Search for the cell housing the specified text and yield its [x, y] center coordinate. 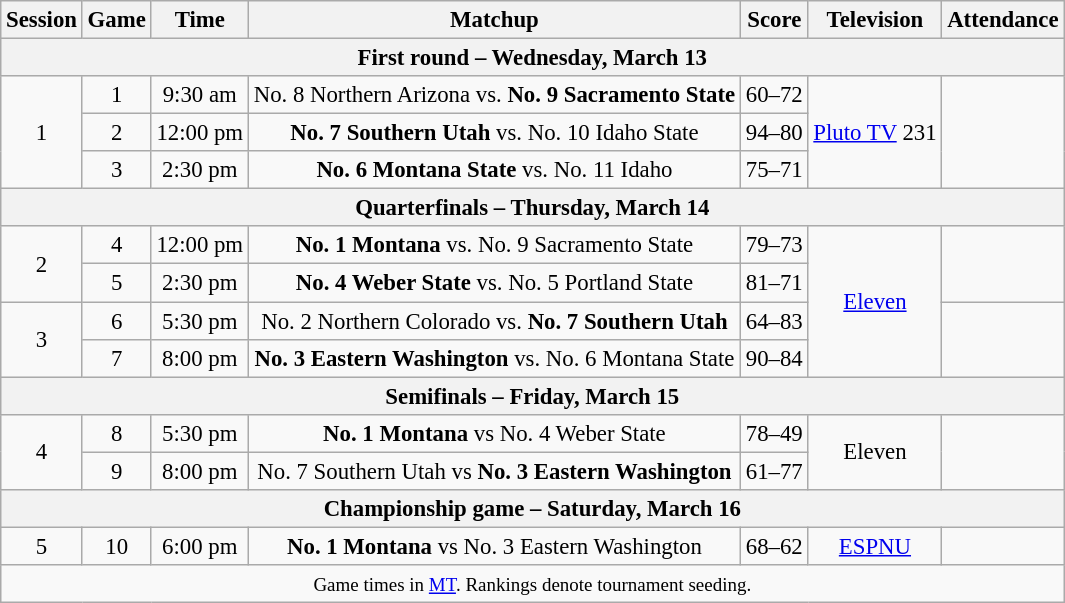
7 [116, 358]
81–71 [774, 283]
Matchup [494, 20]
No. 6 Montana State vs. No. 11 Idaho [494, 170]
6:00 pm [200, 546]
68–62 [774, 546]
No. 1 Montana vs. No. 9 Sacramento State [494, 245]
No. 1 Montana vs No. 3 Eastern Washington [494, 546]
ESPNU [875, 546]
No. 7 Southern Utah vs No. 3 Eastern Washington [494, 471]
No. 4 Weber State vs. No. 5 Portland State [494, 283]
Quarterfinals – Thursday, March 14 [532, 208]
Semifinals – Friday, March 15 [532, 396]
Game [116, 20]
Pluto TV 231 [875, 132]
Score [774, 20]
9 [116, 471]
75–71 [774, 170]
No. 3 Eastern Washington vs. No. 6 Montana State [494, 358]
No. 2 Northern Colorado vs. No. 7 Southern Utah [494, 321]
Attendance [1003, 20]
64–83 [774, 321]
61–77 [774, 471]
No. 1 Montana vs No. 4 Weber State [494, 433]
Time [200, 20]
60–72 [774, 95]
No. 7 Southern Utah vs. No. 10 Idaho State [494, 133]
94–80 [774, 133]
90–84 [774, 358]
No. 8 Northern Arizona vs. No. 9 Sacramento State [494, 95]
78–49 [774, 433]
9:30 am [200, 95]
Television [875, 20]
79–73 [774, 245]
Game times in MT. Rankings denote tournament seeding. [532, 584]
Session [42, 20]
Championship game – Saturday, March 16 [532, 509]
10 [116, 546]
8 [116, 433]
First round – Wednesday, March 13 [532, 58]
6 [116, 321]
